Pinpoint the cell where the given text exists, returning its [x, y] midpoint coordinate. 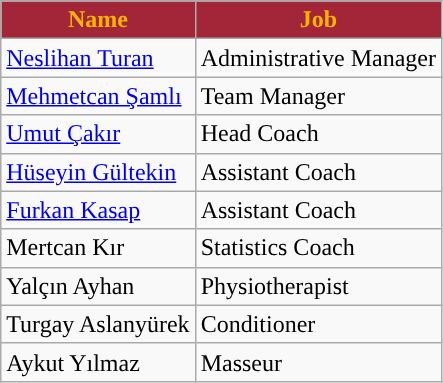
Job [318, 20]
Masseur [318, 362]
Administrative Manager [318, 58]
Mehmetcan Şamlı [98, 96]
Mertcan Kır [98, 248]
Furkan Kasap [98, 210]
Conditioner [318, 324]
Hüseyin Gültekin [98, 172]
Neslihan Turan [98, 58]
Yalçın Ayhan [98, 286]
Aykut Yılmaz [98, 362]
Name [98, 20]
Statistics Coach [318, 248]
Turgay Aslanyürek [98, 324]
Team Manager [318, 96]
Umut Çakır [98, 134]
Head Coach [318, 134]
Physiotherapist [318, 286]
